Find where the given text appears and provide that cell's center as [X, Y] coordinate. 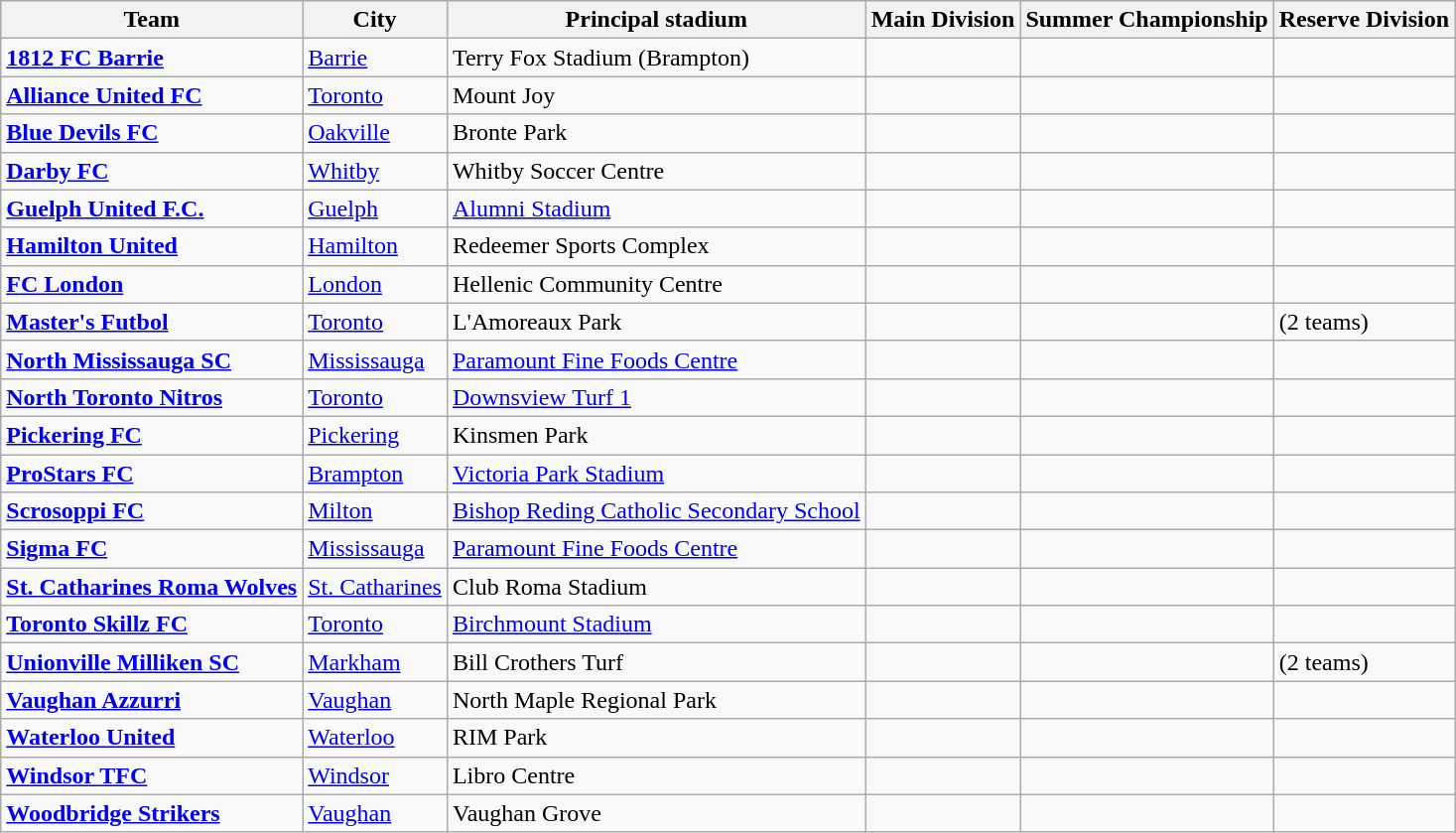
Mount Joy [656, 95]
Bronte Park [656, 133]
L'Amoreaux Park [656, 322]
Bill Crothers Turf [656, 662]
Redeemer Sports Complex [656, 246]
Guelph United F.C. [152, 208]
Vaughan Grove [656, 813]
Toronto Skillz FC [152, 625]
1812 FC Barrie [152, 58]
Alliance United FC [152, 95]
Hamilton [375, 246]
Barrie [375, 58]
Windsor TFC [152, 775]
Unionville Milliken SC [152, 662]
Bishop Reding Catholic Secondary School [656, 511]
Woodbridge Strikers [152, 813]
Windsor [375, 775]
St. Catharines [375, 587]
Markham [375, 662]
London [375, 284]
Club Roma Stadium [656, 587]
Main Division [943, 20]
Guelph [375, 208]
Hellenic Community Centre [656, 284]
Terry Fox Stadium (Brampton) [656, 58]
Blue Devils FC [152, 133]
Victoria Park Stadium [656, 474]
Waterloo [375, 738]
FC London [152, 284]
Pickering FC [152, 435]
Oakville [375, 133]
Whitby Soccer Centre [656, 171]
Scrosoppi FC [152, 511]
North Mississauga SC [152, 359]
Hamilton United [152, 246]
Sigma FC [152, 549]
Waterloo United [152, 738]
Summer Championship [1147, 20]
Brampton [375, 474]
Principal stadium [656, 20]
Vaughan Azzurri [152, 700]
Whitby [375, 171]
Darby FC [152, 171]
RIM Park [656, 738]
ProStars FC [152, 474]
North Toronto Nitros [152, 397]
Downsview Turf 1 [656, 397]
Master's Futbol [152, 322]
Reserve Division [1364, 20]
Kinsmen Park [656, 435]
Libro Centre [656, 775]
North Maple Regional Park [656, 700]
Alumni Stadium [656, 208]
Milton [375, 511]
Pickering [375, 435]
Birchmount Stadium [656, 625]
Team [152, 20]
City [375, 20]
St. Catharines Roma Wolves [152, 587]
